Scan for the cell matching the given text and deliver its [X, Y] coordinate at center. 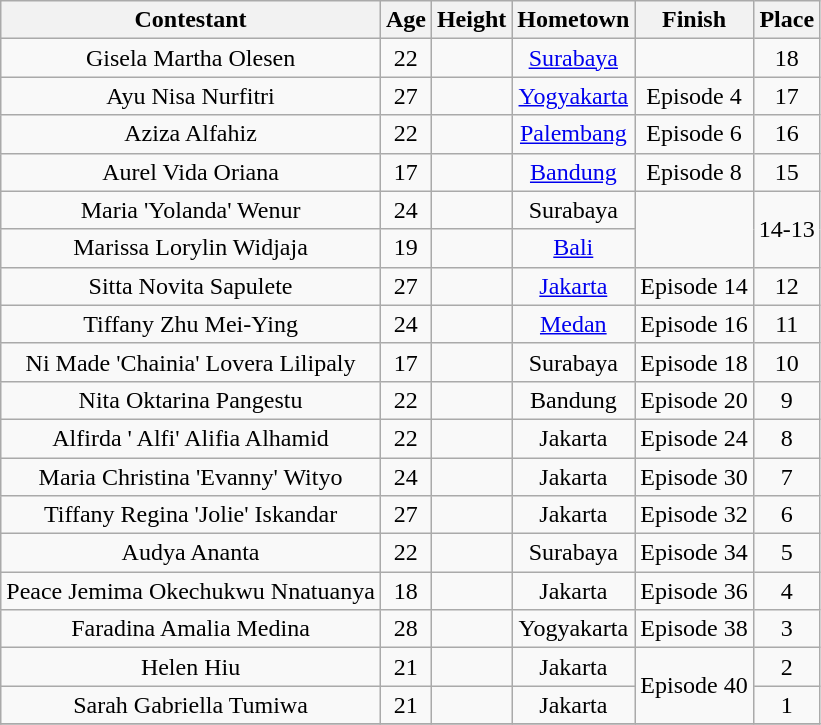
15 [786, 172]
Episode 40 [694, 686]
Palembang [574, 134]
Aurel Vida Oriana [191, 172]
6 [786, 515]
Medan [574, 324]
16 [786, 134]
2 [786, 667]
Height [471, 20]
19 [406, 248]
9 [786, 400]
Episode 30 [694, 477]
14-13 [786, 229]
Marissa Lorylin Widjaja [191, 248]
7 [786, 477]
Episode 24 [694, 438]
Peace Jemima Okechukwu Nnatuanya [191, 591]
Bali [574, 248]
Helen Hiu [191, 667]
Maria 'Yolanda' Wenur [191, 210]
8 [786, 438]
Hometown [574, 20]
Episode 38 [694, 629]
Episode 20 [694, 400]
Episode 34 [694, 553]
Nita Oktarina Pangestu [191, 400]
Maria Christina 'Evanny' Wityo [191, 477]
28 [406, 629]
Ni Made 'Chainia' Lovera Lilipaly [191, 362]
Episode 8 [694, 172]
4 [786, 591]
Age [406, 20]
Episode 36 [694, 591]
Place [786, 20]
5 [786, 553]
Audya Ananta [191, 553]
Sitta Novita Sapulete [191, 286]
Alfirda ' Alfi' Alifia Alhamid [191, 438]
Sarah Gabriella Tumiwa [191, 705]
Episode 4 [694, 96]
Ayu Nisa Nurfitri [191, 96]
Contestant [191, 20]
Tiffany Zhu Mei-Ying [191, 324]
Episode 6 [694, 134]
Episode 32 [694, 515]
10 [786, 362]
3 [786, 629]
12 [786, 286]
Finish [694, 20]
Episode 14 [694, 286]
Tiffany Regina 'Jolie' Iskandar [191, 515]
Aziza Alfahiz [191, 134]
Episode 18 [694, 362]
Faradina Amalia Medina [191, 629]
Episode 16 [694, 324]
1 [786, 705]
Gisela Martha Olesen [191, 58]
11 [786, 324]
